For the text-containing cell, return its midpoint in (X, Y) coordinate format. 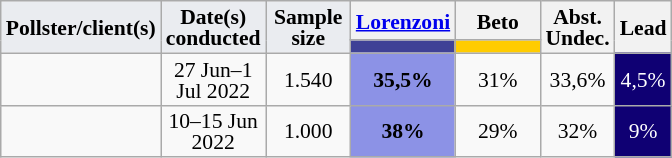
10–15 Jun 2022 (214, 131)
38% (403, 131)
31% (498, 79)
1.540 (308, 79)
27 Jun–1 Jul 2022 (214, 79)
9% (644, 131)
29% (498, 131)
Lead (644, 27)
33,6% (577, 79)
Abst.Undec. (577, 27)
32% (577, 131)
4,5% (644, 79)
Lorenzoni (403, 20)
Sample size (308, 27)
Pollster/client(s) (81, 27)
Beto (498, 20)
35,5% (403, 79)
1.000 (308, 131)
Date(s)conducted (214, 27)
